Detect which cell encompasses the target text, then output its [x, y] center coordinate. 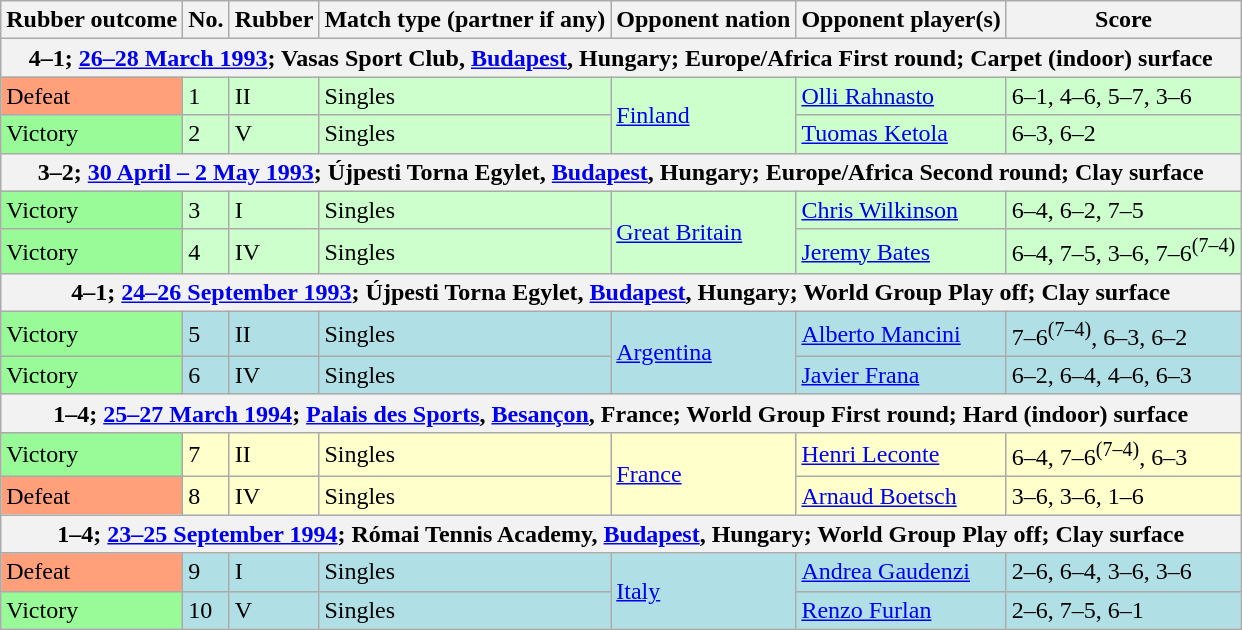
2–6, 7–5, 6–1 [1123, 610]
6–4, 7–6(7–4), 6–3 [1123, 454]
Match type (partner if any) [465, 20]
1–4; 25–27 March 1994; Palais des Sports, Besançon, France; World Group First round; Hard (indoor) surface [621, 413]
4 [206, 252]
6–1, 4–6, 5–7, 3–6 [1123, 96]
Score [1123, 20]
Chris Wilkinson [901, 210]
Rubber outcome [92, 20]
Jeremy Bates [901, 252]
Henri Leconte [901, 454]
No. [206, 20]
10 [206, 610]
7–6(7–4), 6–3, 6–2 [1123, 334]
Alberto Mancini [901, 334]
Finland [704, 115]
7 [206, 454]
France [704, 474]
Olli Rahnasto [901, 96]
6 [206, 375]
Arnaud Boetsch [901, 496]
Javier Frana [901, 375]
Renzo Furlan [901, 610]
3–2; 30 April – 2 May 1993; Újpesti Torna Egylet, Budapest, Hungary; Europe/Africa Second round; Clay surface [621, 172]
2–6, 6–4, 3–6, 3–6 [1123, 572]
Italy [704, 591]
Opponent nation [704, 20]
6–2, 6–4, 4–6, 6–3 [1123, 375]
3 [206, 210]
4–1; 26–28 March 1993; Vasas Sport Club, Budapest, Hungary; Europe/Africa First round; Carpet (indoor) surface [621, 58]
4–1; 24–26 September 1993; Újpesti Torna Egylet, Budapest, Hungary; World Group Play off; Clay surface [621, 293]
Tuomas Ketola [901, 134]
Great Britain [704, 232]
Rubber [274, 20]
6–3, 6–2 [1123, 134]
6–4, 7–5, 3–6, 7–6(7–4) [1123, 252]
9 [206, 572]
Opponent player(s) [901, 20]
5 [206, 334]
Argentina [704, 354]
8 [206, 496]
6–4, 6–2, 7–5 [1123, 210]
1–4; 23–25 September 1994; Római Tennis Academy, Budapest, Hungary; World Group Play off; Clay surface [621, 534]
3–6, 3–6, 1–6 [1123, 496]
Andrea Gaudenzi [901, 572]
2 [206, 134]
1 [206, 96]
